Return the (X, Y) coordinate for the center point of the cell that contains the specified text.  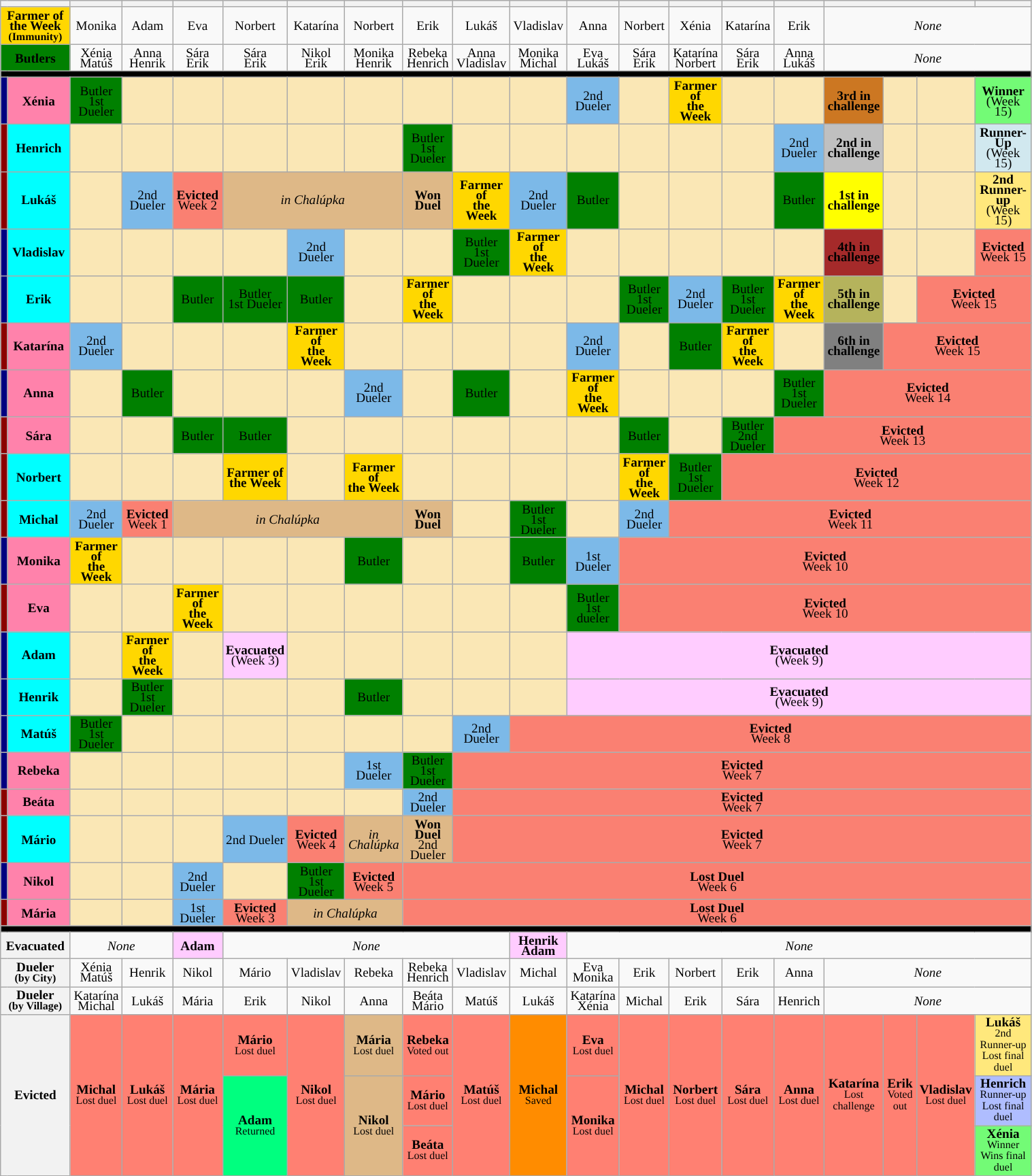
AnnaVladislav (482, 57)
Evicted Week 1 (148, 519)
Dueler(by Village) (35, 1000)
MatúšLost duel (482, 1095)
AdamReturned (255, 1125)
VladislavLost duel (946, 1095)
AnnaLukáš (799, 57)
4th inchallenge (853, 252)
Evicted Week 11 (850, 519)
2nd inchallenge (853, 148)
AnnaHenrik (148, 57)
SáraLost duel (748, 1095)
Won Duel2nd Dueler (428, 839)
Evicted Week 13 (903, 435)
6th inchallenge (853, 346)
KatarínaXénia (593, 1000)
ErikVoted out (901, 1095)
Butlers (35, 57)
Butler2nd Dueler (748, 435)
Evicted Week 3 (255, 913)
LukášLost duel (148, 1095)
BeátaLost duel (428, 1151)
EvaLukáš (593, 57)
Runner-Up (Week 15) (1003, 148)
HenrikAdam (538, 945)
EvaMonika (593, 973)
Farmer of the Week(Immunity) (35, 26)
RebekaVoted out (428, 1045)
HenrichRunner-upLost final duel (1003, 1101)
3rd inchallenge (853, 101)
MichalSaved (538, 1095)
Butler1st dueler (593, 608)
KatarínaLost challenge (853, 1095)
BeátaMário (428, 1000)
Evicted (35, 1095)
Evicted Week 5 (374, 881)
KatarínaMichal (97, 1000)
NorbertLost duel (695, 1095)
Evicted Week 4 (316, 839)
Evicted Week 14 (928, 393)
XéniaWinnerWins final duel (1003, 1151)
Winner (Week 15) (1003, 101)
MonikaMichal (538, 57)
AnnaLost duel (799, 1095)
NikolErik (316, 57)
2nd Runner-up (Week 15) (1003, 200)
Dueler(by City) (35, 973)
Lukáš2nd Runner-upLost final duel (1003, 1045)
Evacuated (Week 3) (255, 654)
Evicted Week 8 (770, 734)
Beáta (39, 803)
MonikaLost duel (593, 1125)
EvaLost duel (593, 1045)
1st inchallenge (853, 200)
Evicted Week 2 (198, 200)
Evacuated (35, 945)
Evicted Week 12 (876, 477)
KatarínaNorbert (695, 57)
5th inchallenge (853, 299)
MonikaHenrik (374, 57)
